Capture the cell that displays the provided text and extract its [X, Y] central coordinate. 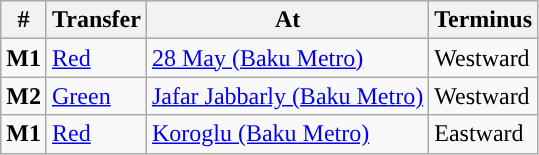
Koroglu (Baku Metro) [287, 134]
28 May (Baku Metro) [287, 58]
Jafar Jabbarly (Baku Metro) [287, 96]
Green [96, 96]
Eastward [484, 134]
# [24, 20]
At [287, 20]
Terminus [484, 20]
M2 [24, 96]
Transfer [96, 20]
